Extract the [X, Y] coordinate from the center of the cell holding the provided text.  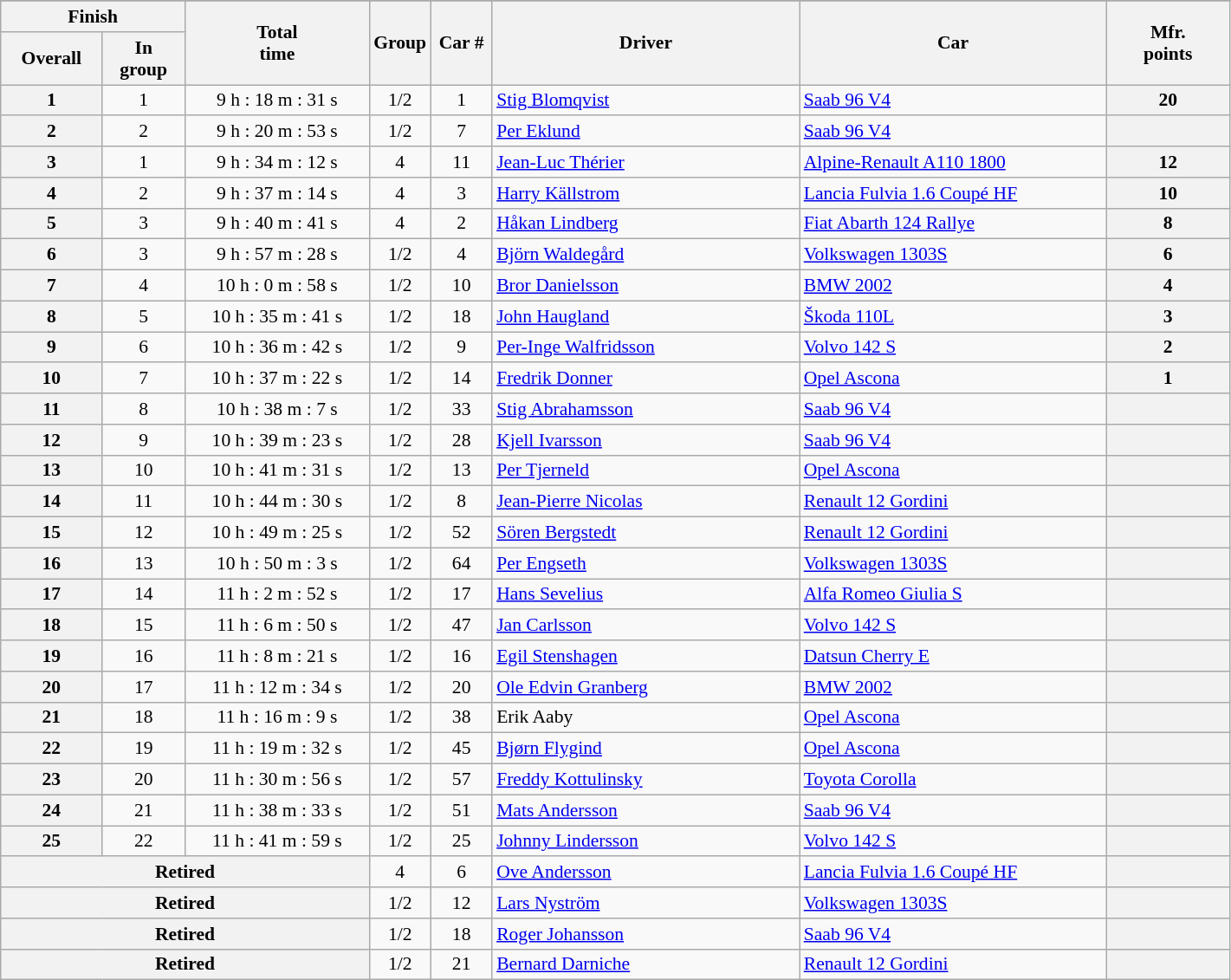
Fiat Abarth 124 Rallye [953, 224]
10 h : 49 m : 25 s [277, 533]
11 h : 41 m : 59 s [277, 841]
Datsun Cherry E [953, 656]
Freddy Kottulinsky [646, 780]
11 h : 16 m : 9 s [277, 717]
11 h : 12 m : 34 s [277, 687]
45 [461, 749]
10 h : 39 m : 23 s [277, 440]
11 h : 2 m : 52 s [277, 594]
51 [461, 810]
Roger Johansson [646, 934]
Per Engseth [646, 563]
Jan Carlsson [646, 626]
47 [461, 626]
Björn Waldegård [646, 255]
Erik Aaby [646, 717]
28 [461, 440]
Overall [52, 59]
9 h : 37 m : 14 s [277, 193]
24 [52, 810]
38 [461, 717]
Toyota Corolla [953, 780]
Mfr.points [1168, 43]
11 h : 6 m : 50 s [277, 626]
Stig Abrahamsson [646, 409]
Totaltime [277, 43]
Alpine-Renault A110 1800 [953, 162]
Egil Stenshagen [646, 656]
Per Tjerneld [646, 471]
9 h : 18 m : 31 s [277, 101]
Stig Blomqvist [646, 101]
10 h : 44 m : 30 s [277, 502]
Jean-Pierre Nicolas [646, 502]
Škoda 110L [953, 316]
10 h : 41 m : 31 s [277, 471]
Mats Andersson [646, 810]
9 h : 40 m : 41 s [277, 224]
Driver [646, 43]
10 h : 50 m : 3 s [277, 563]
11 h : 8 m : 21 s [277, 656]
52 [461, 533]
Harry Källstrom [646, 193]
10 h : 35 m : 41 s [277, 316]
Fredrik Donner [646, 379]
Ole Edvin Granberg [646, 687]
10 h : 38 m : 7 s [277, 409]
10 h : 0 m : 58 s [277, 286]
John Haugland [646, 316]
Alfa Romeo Giulia S [953, 594]
Hans Sevelius [646, 594]
64 [461, 563]
Ingroup [144, 59]
Lars Nyström [646, 903]
Car [953, 43]
Per-Inge Walfridsson [646, 347]
Ove Andersson [646, 873]
Bror Danielsson [646, 286]
Jean-Luc Thérier [646, 162]
9 h : 57 m : 28 s [277, 255]
Per Eklund [646, 132]
57 [461, 780]
11 h : 38 m : 33 s [277, 810]
Bjørn Flygind [646, 749]
Håkan Lindberg [646, 224]
Finish [94, 16]
Car # [461, 43]
10 h : 36 m : 42 s [277, 347]
11 h : 19 m : 32 s [277, 749]
Kjell Ivarsson [646, 440]
Group [400, 43]
33 [461, 409]
10 h : 37 m : 22 s [277, 379]
Bernard Darniche [646, 964]
11 h : 30 m : 56 s [277, 780]
Sören Bergstedt [646, 533]
23 [52, 780]
Johnny Lindersson [646, 841]
9 h : 20 m : 53 s [277, 132]
9 h : 34 m : 12 s [277, 162]
